Capture the cell that displays the provided text and extract its (X, Y) central coordinate. 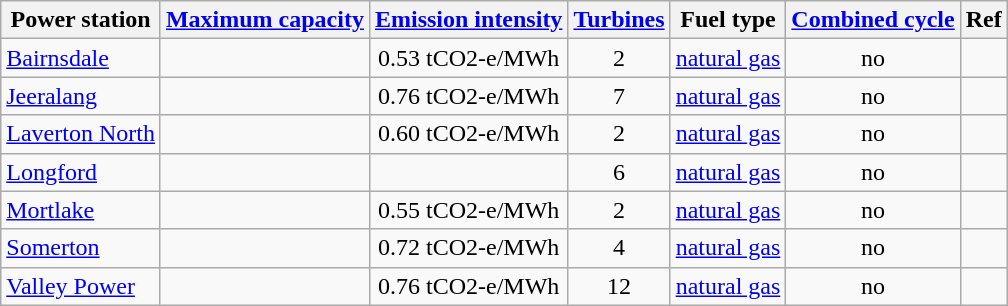
Bairnsdale (81, 58)
Laverton North (81, 134)
0.60 tCO2-e/MWh (468, 134)
7 (619, 96)
Longford (81, 172)
Mortlake (81, 210)
Power station (81, 20)
Turbines (619, 20)
6 (619, 172)
0.72 tCO2-e/MWh (468, 248)
Somerton (81, 248)
0.53 tCO2-e/MWh (468, 58)
Valley Power (81, 286)
Combined cycle (873, 20)
Fuel type (728, 20)
0.55 tCO2-e/MWh (468, 210)
12 (619, 286)
Maximum capacity (264, 20)
4 (619, 248)
Ref (984, 20)
Emission intensity (468, 20)
Jeeralang (81, 96)
